Output the (x, y) coordinate of the center of the cell containing the given text.  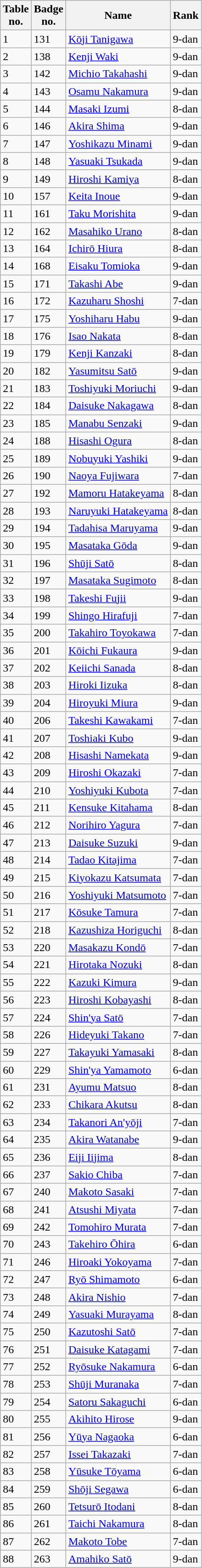
Takayuki Yamasaki (118, 1052)
27 (16, 493)
58 (16, 1035)
199 (49, 616)
214 (49, 860)
Eiji Iijima (118, 1157)
28 (16, 511)
Eisaku Tomioka (118, 266)
183 (49, 388)
72 (16, 1279)
66 (16, 1175)
64 (16, 1140)
262 (49, 1541)
Takehiro Ōhira (118, 1244)
Badgeno. (49, 16)
39 (16, 703)
210 (49, 790)
Tadao Kitajima (118, 860)
Michio Takahashi (118, 74)
13 (16, 249)
243 (49, 1244)
240 (49, 1192)
Hiroshi Kamiya (118, 179)
7 (16, 144)
Shūji Satō (118, 563)
Satoru Sakaguchi (118, 1402)
157 (49, 196)
34 (16, 616)
Chikara Akutsu (118, 1105)
260 (49, 1506)
44 (16, 790)
257 (49, 1454)
233 (49, 1105)
37 (16, 668)
231 (49, 1087)
202 (49, 668)
246 (49, 1262)
Shingo Hirafuji (118, 616)
Shūji Muranaka (118, 1384)
82 (16, 1454)
52 (16, 930)
203 (49, 685)
138 (49, 56)
220 (49, 947)
259 (49, 1489)
67 (16, 1192)
Naruyuki Hatakeyama (118, 511)
87 (16, 1541)
Shin'ya Yamamoto (118, 1070)
65 (16, 1157)
Kōichi Fukaura (118, 650)
2 (16, 56)
31 (16, 563)
26 (16, 476)
33 (16, 598)
Tableno. (16, 16)
236 (49, 1157)
Akihito Hirose (118, 1419)
194 (49, 528)
Hisashi Ogura (118, 441)
Tadahisa Maruyama (118, 528)
Ayumu Matsuo (118, 1087)
Kenji Waki (118, 56)
12 (16, 231)
172 (49, 301)
197 (49, 581)
63 (16, 1122)
Kazutoshi Satō (118, 1332)
Keita Inoue (118, 196)
168 (49, 266)
261 (49, 1524)
Ichirō Hiura (118, 249)
Kazuharu Shoshi (118, 301)
188 (49, 441)
29 (16, 528)
Nobuyuki Yashiki (118, 458)
79 (16, 1402)
Hisashi Namekata (118, 755)
209 (49, 773)
Yūsuke Tōyama (118, 1472)
207 (49, 738)
8 (16, 161)
Yoshiharu Habu (118, 319)
242 (49, 1227)
241 (49, 1210)
38 (16, 685)
1 (16, 39)
43 (16, 773)
147 (49, 144)
Taichi Nakamura (118, 1524)
Name (118, 16)
Toshiyuki Moriuchi (118, 388)
Takeshi Kawakami (118, 720)
204 (49, 703)
Kōsuke Tamura (118, 913)
20 (16, 371)
184 (49, 406)
61 (16, 1087)
71 (16, 1262)
185 (49, 423)
149 (49, 179)
46 (16, 825)
Hiroaki Yokoyama (118, 1262)
36 (16, 650)
Hiroshi Okazaki (118, 773)
Daisuke Nakagawa (118, 406)
226 (49, 1035)
Yasuaki Murayama (118, 1314)
41 (16, 738)
201 (49, 650)
249 (49, 1314)
49 (16, 878)
Kenji Kanzaki (118, 353)
Rank (185, 16)
47 (16, 843)
60 (16, 1070)
Makoto Sasaki (118, 1192)
84 (16, 1489)
Yasuaki Tsukada (118, 161)
256 (49, 1437)
217 (49, 913)
248 (49, 1297)
Toshiaki Kubo (118, 738)
55 (16, 982)
76 (16, 1349)
70 (16, 1244)
56 (16, 1000)
Hirotaka Nozuki (118, 965)
252 (49, 1367)
77 (16, 1367)
Takahiro Toyokawa (118, 633)
200 (49, 633)
195 (49, 546)
Masaki Izumi (118, 109)
131 (49, 39)
86 (16, 1524)
75 (16, 1332)
171 (49, 284)
50 (16, 895)
54 (16, 965)
17 (16, 319)
Kōji Tanigawa (118, 39)
Naoya Fujiwara (118, 476)
146 (49, 126)
18 (16, 336)
Masahiko Urano (118, 231)
196 (49, 563)
19 (16, 353)
253 (49, 1384)
Makoto Tobe (118, 1541)
213 (49, 843)
78 (16, 1384)
179 (49, 353)
Takashi Abe (118, 284)
23 (16, 423)
Hiroki Iizuka (118, 685)
Shōji Segawa (118, 1489)
Masakazu Kondō (118, 947)
148 (49, 161)
Amahiko Satō (118, 1559)
Taku Morishita (118, 213)
Akira Nishio (118, 1297)
74 (16, 1314)
144 (49, 109)
206 (49, 720)
215 (49, 878)
Takanori An'yōji (118, 1122)
190 (49, 476)
258 (49, 1472)
Masataka Sugimoto (118, 581)
Isao Nakata (118, 336)
Hideyuki Takano (118, 1035)
Osamu Nakamura (118, 91)
Hiroshi Kobayashi (118, 1000)
83 (16, 1472)
211 (49, 808)
224 (49, 1017)
251 (49, 1349)
234 (49, 1122)
229 (49, 1070)
73 (16, 1297)
193 (49, 511)
192 (49, 493)
Yoshiyuki Kubota (118, 790)
9 (16, 179)
198 (49, 598)
48 (16, 860)
45 (16, 808)
88 (16, 1559)
263 (49, 1559)
182 (49, 371)
227 (49, 1052)
250 (49, 1332)
Issei Takazaki (118, 1454)
Ryōsuke Nakamura (118, 1367)
3 (16, 74)
14 (16, 266)
161 (49, 213)
255 (49, 1419)
247 (49, 1279)
Kensuke Kitahama (118, 808)
Kiyokazu Katsumata (118, 878)
235 (49, 1140)
Norihiro Yagura (118, 825)
Ryō Shimamoto (118, 1279)
Tetsurō Itodani (118, 1506)
Takeshi Fujii (118, 598)
Mamoru Hatakeyama (118, 493)
53 (16, 947)
Daisuke Katagami (118, 1349)
143 (49, 91)
189 (49, 458)
Shin'ya Satō (118, 1017)
80 (16, 1419)
Yūya Nagaoka (118, 1437)
Atsushi Miyata (118, 1210)
10 (16, 196)
212 (49, 825)
30 (16, 546)
85 (16, 1506)
176 (49, 336)
223 (49, 1000)
216 (49, 895)
Tomohiro Murata (118, 1227)
Kazuki Kimura (118, 982)
5 (16, 109)
Masataka Gōda (118, 546)
4 (16, 91)
68 (16, 1210)
Yasumitsu Satō (118, 371)
59 (16, 1052)
237 (49, 1175)
Yoshikazu Minami (118, 144)
16 (16, 301)
81 (16, 1437)
69 (16, 1227)
Sakio Chiba (118, 1175)
221 (49, 965)
Hiroyuki Miura (118, 703)
11 (16, 213)
57 (16, 1017)
62 (16, 1105)
25 (16, 458)
Daisuke Suzuki (118, 843)
51 (16, 913)
222 (49, 982)
Kazushiza Horiguchi (118, 930)
162 (49, 231)
Akira Shima (118, 126)
22 (16, 406)
254 (49, 1402)
164 (49, 249)
24 (16, 441)
21 (16, 388)
208 (49, 755)
Manabu Senzaki (118, 423)
15 (16, 284)
Akira Watanabe (118, 1140)
175 (49, 319)
Keiichi Sanada (118, 668)
40 (16, 720)
Yoshiyuki Matsumoto (118, 895)
6 (16, 126)
142 (49, 74)
35 (16, 633)
32 (16, 581)
218 (49, 930)
42 (16, 755)
